Pinpoint the cell where the given text exists, returning its (x, y) midpoint coordinate. 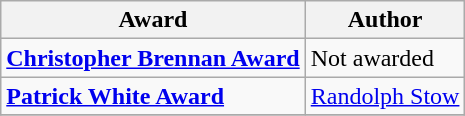
Not awarded (385, 58)
Christopher Brennan Award (153, 58)
Patrick White Award (153, 96)
Randolph Stow (385, 96)
Author (385, 20)
Award (153, 20)
